Determine the [x, y] coordinate at the center of the cell enclosing the given text.  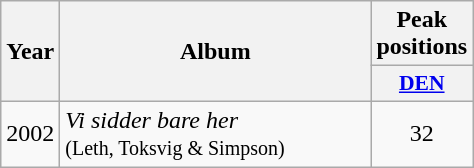
Vi sidder bare her (Leth, Toksvig & Simpson) [216, 134]
Year [30, 52]
Album [216, 52]
Peak positions [422, 34]
2002 [30, 134]
32 [422, 134]
DEN [422, 84]
